Capture the cell that displays the provided text and extract its (x, y) central coordinate. 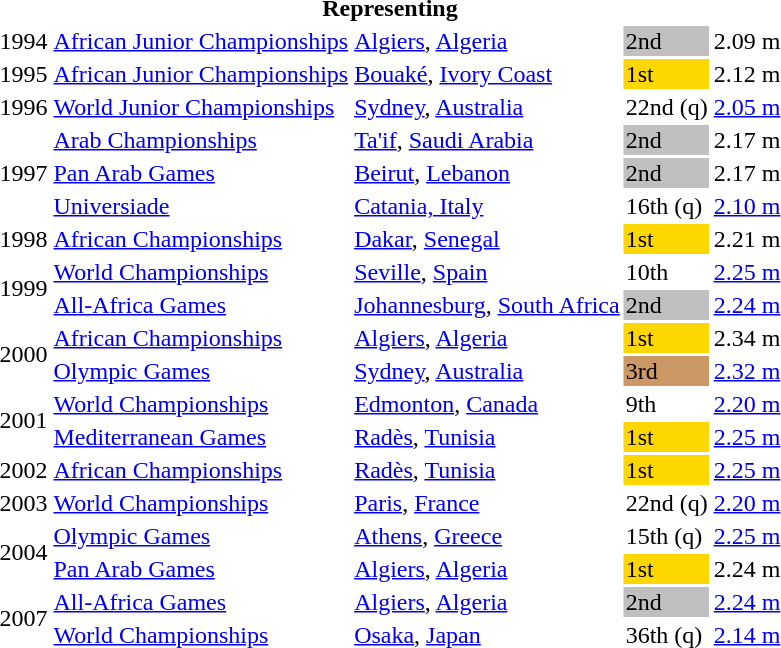
Beirut, Lebanon (488, 173)
Ta'if, Saudi Arabia (488, 140)
Athens, Greece (488, 536)
Bouaké, Ivory Coast (488, 74)
Catania, Italy (488, 206)
Seville, Spain (488, 272)
Paris, France (488, 503)
9th (666, 404)
Edmonton, Canada (488, 404)
Mediterranean Games (201, 437)
Universiade (201, 206)
Arab Championships (201, 140)
Johannesburg, South Africa (488, 305)
10th (666, 272)
Dakar, Senegal (488, 239)
World Junior Championships (201, 107)
3rd (666, 371)
15th (q) (666, 536)
16th (q) (666, 206)
